Output the [x, y] coordinate of the center of the cell containing the given text.  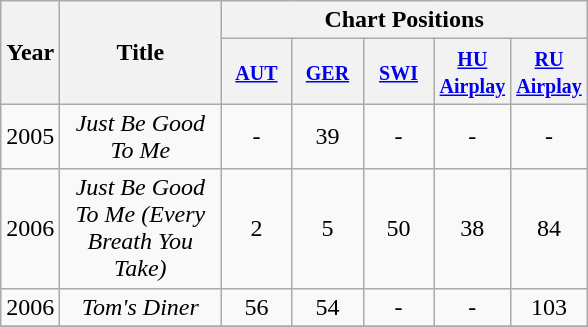
54 [328, 307]
50 [398, 228]
Year [30, 52]
Title [140, 52]
5 [328, 228]
56 [256, 307]
38 [472, 228]
HU Airplay [472, 72]
2005 [30, 136]
Just Be Good To Me [140, 136]
84 [550, 228]
SWI [398, 72]
39 [328, 136]
GER [328, 72]
Chart Positions [404, 20]
103 [550, 307]
Tom's Diner [140, 307]
Just Be Good To Me (Every Breath You Take) [140, 228]
AUT [256, 72]
2 [256, 228]
RU Airplay [550, 72]
